Capture the cell that displays the provided text and extract its [X, Y] central coordinate. 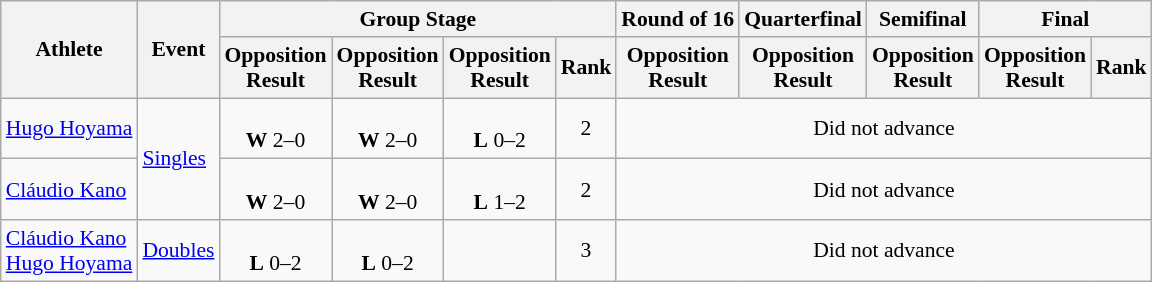
Doubles [178, 250]
Athlete [70, 50]
Event [178, 50]
Hugo Hoyama [70, 128]
Semifinal [923, 19]
Singles [178, 159]
Final [1066, 19]
Group Stage [418, 19]
Cláudio KanoHugo Hoyama [70, 250]
Quarterfinal [803, 19]
Round of 16 [678, 19]
3 [586, 250]
L 1–2 [500, 190]
Cláudio Kano [70, 190]
